Output the (x, y) coordinate of the center of the cell containing the given text.  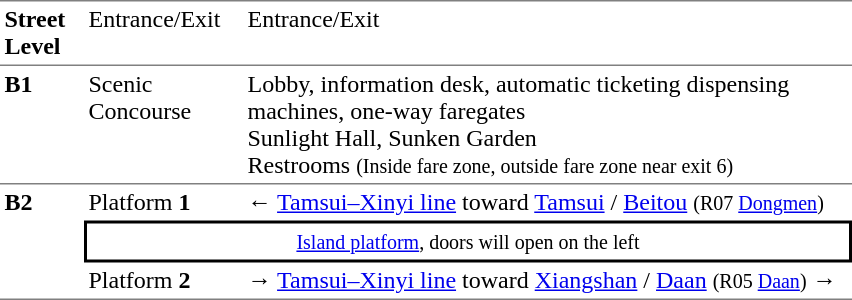
→ Tamsui–Xinyi line toward Xiangshan / Daan (R05 Daan) → (548, 281)
Street Level (42, 33)
B2 (42, 242)
B1 (42, 125)
Island platform, doors will open on the left (468, 241)
← Tamsui–Xinyi line toward Tamsui / Beitou (R07 Dongmen) (548, 202)
Platform 1 (164, 202)
Scenic Concourse (164, 125)
Platform 2 (164, 281)
